Determine the [x, y] coordinate at the center of the cell enclosing the given text.  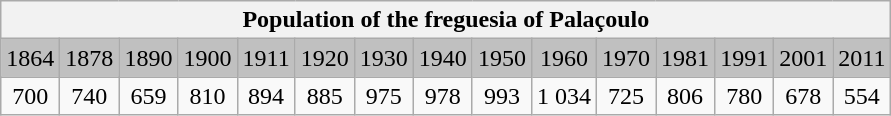
810 [208, 96]
1991 [744, 58]
780 [744, 96]
1890 [148, 58]
1981 [686, 58]
700 [30, 96]
1970 [626, 58]
725 [626, 96]
806 [686, 96]
885 [324, 96]
978 [442, 96]
975 [384, 96]
2011 [862, 58]
1 034 [564, 96]
1878 [90, 58]
1960 [564, 58]
659 [148, 96]
678 [804, 96]
740 [90, 96]
894 [266, 96]
993 [502, 96]
1900 [208, 58]
1920 [324, 58]
1940 [442, 58]
Population of the freguesia of Palaçoulo [446, 20]
554 [862, 96]
1864 [30, 58]
1930 [384, 58]
1950 [502, 58]
1911 [266, 58]
2001 [804, 58]
